Detect which cell encompasses the target text, then output its (x, y) center coordinate. 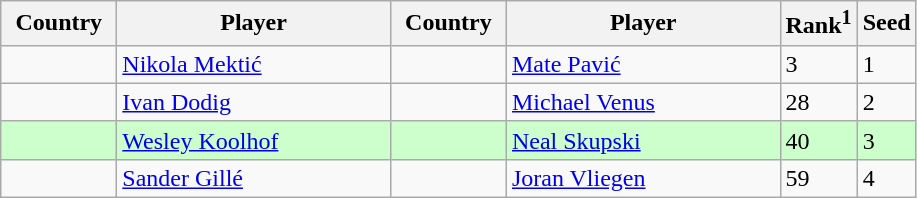
40 (818, 140)
Neal Skupski (643, 140)
Michael Venus (643, 102)
Mate Pavić (643, 64)
28 (818, 102)
4 (886, 178)
59 (818, 178)
Joran Vliegen (643, 178)
Seed (886, 24)
Nikola Mektić (254, 64)
2 (886, 102)
1 (886, 64)
Wesley Koolhof (254, 140)
Rank1 (818, 24)
Sander Gillé (254, 178)
Ivan Dodig (254, 102)
